Search for the cell housing the specified text and yield its [x, y] center coordinate. 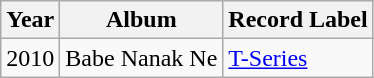
2010 [30, 58]
Babe Nanak Ne [142, 58]
Album [142, 20]
T-Series [298, 58]
Record Label [298, 20]
Year [30, 20]
